Return (x, y) of the center of cell containing provided text 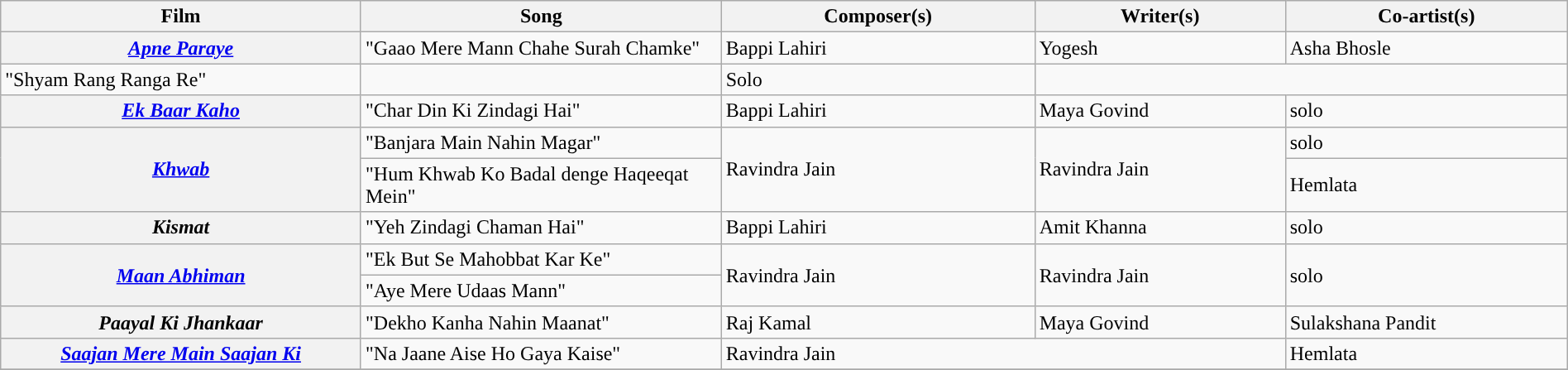
Solo (878, 79)
"Shyam Rang Ranga Re" (181, 79)
"Banjara Main Nahin Magar" (541, 142)
Khwab (181, 169)
Sulakshana Pandit (1426, 322)
"Gaao Mere Mann Chahe Surah Chamke" (541, 48)
Writer(s) (1159, 17)
Yogesh (1159, 48)
Apne Paraye (181, 48)
"Ek But Se Mahobbat Kar Ke" (541, 259)
"Yeh Zindagi Chaman Hai" (541, 228)
"Hum Khwab Ko Badal denge Haqeeqat Mein" (541, 185)
Maan Abhiman (181, 275)
Co-artist(s) (1426, 17)
Composer(s) (878, 17)
Amit Khanna (1159, 228)
"Char Din Ki Zindagi Hai" (541, 111)
Asha Bhosle (1426, 48)
Song (541, 17)
Raj Kamal (878, 322)
Film (181, 17)
Ek Baar Kaho (181, 111)
Saajan Mere Main Saajan Ki (181, 353)
"Dekho Kanha Nahin Maanat" (541, 322)
Kismat (181, 228)
Paayal Ki Jhankaar (181, 322)
"Na Jaane Aise Ho Gaya Kaise" (541, 353)
"Aye Mere Udaas Mann" (541, 291)
